Output the (X, Y) coordinate of the center of the cell containing the given text.  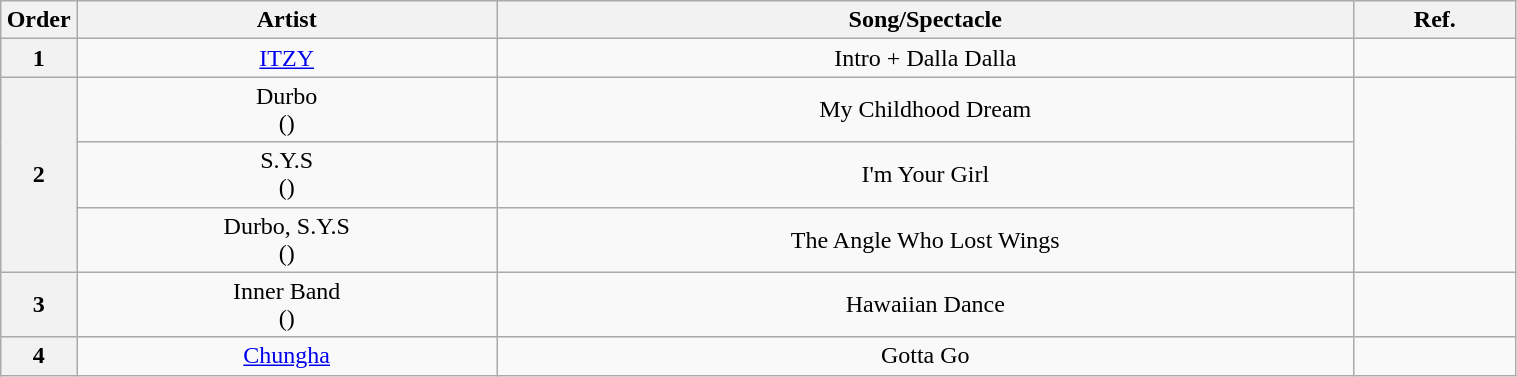
2 (39, 174)
Gotta Go (926, 356)
S.Y.S() (286, 174)
Hawaiian Dance (926, 304)
The Angle Who Lost Wings (926, 240)
Artist (286, 20)
3 (39, 304)
My Childhood Dream (926, 110)
4 (39, 356)
Intro + Dalla Dalla (926, 58)
Order (39, 20)
Song/Spectacle (926, 20)
ITZY (286, 58)
1 (39, 58)
Chungha (286, 356)
Durbo() (286, 110)
I'm Your Girl (926, 174)
Durbo, S.Y.S() (286, 240)
Inner Band() (286, 304)
Ref. (1435, 20)
